Pinpoint the cell where the given text exists, returning its (x, y) midpoint coordinate. 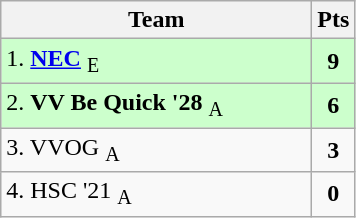
2. VV Be Quick '28 A (156, 105)
1. NEC E (156, 61)
6 (334, 105)
4. HSC '21 A (156, 194)
3 (334, 150)
Pts (334, 20)
3. VVOG A (156, 150)
9 (334, 61)
Team (156, 20)
0 (334, 194)
